Locate the cell with the specified text and output its (x, y) center coordinate. 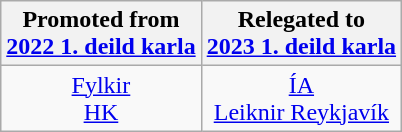
Relegated to2023 1. deild karla (301, 34)
FylkirHK (101, 98)
Promoted from2022 1. deild karla (101, 34)
ÍALeiknir Reykjavík (301, 98)
